Provide the [X, Y] coordinate of the cell's center where the given text is located.  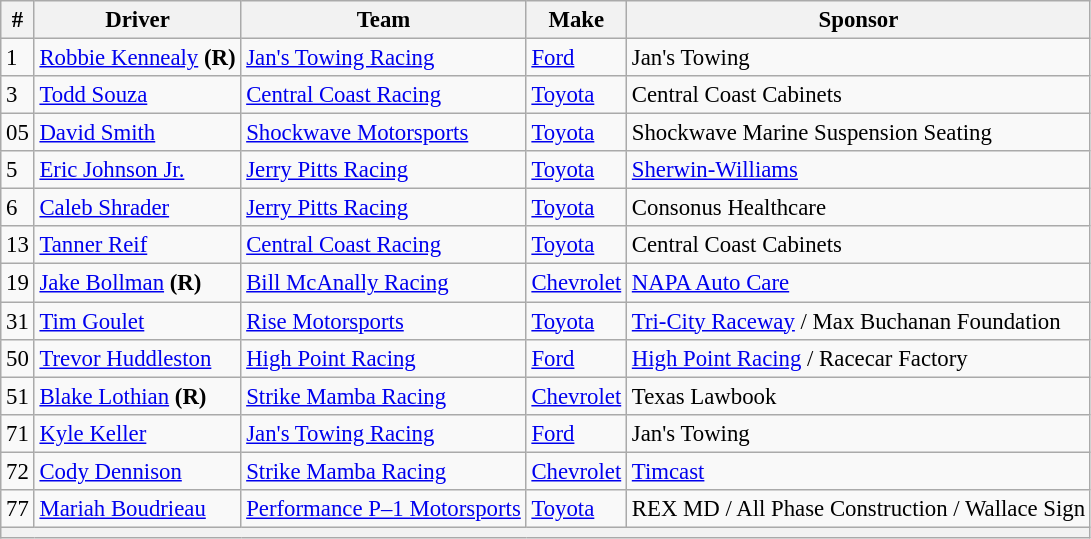
NAPA Auto Care [859, 283]
Sherwin-Williams [859, 170]
Sponsor [859, 20]
Caleb Shrader [138, 208]
1 [18, 58]
Trevor Huddleston [138, 358]
72 [18, 471]
Tri-City Raceway / Max Buchanan Foundation [859, 321]
05 [18, 133]
Mariah Boudrieau [138, 509]
Blake Lothian (R) [138, 396]
High Point Racing [384, 358]
Consonus Healthcare [859, 208]
77 [18, 509]
Todd Souza [138, 95]
Texas Lawbook [859, 396]
Kyle Keller [138, 433]
# [18, 20]
50 [18, 358]
13 [18, 245]
Rise Motorsports [384, 321]
Cody Dennison [138, 471]
Robbie Kennealy (R) [138, 58]
5 [18, 170]
19 [18, 283]
Timcast [859, 471]
High Point Racing / Racecar Factory [859, 358]
71 [18, 433]
David Smith [138, 133]
Driver [138, 20]
Make [576, 20]
Jake Bollman (R) [138, 283]
Performance P–1 Motorsports [384, 509]
Eric Johnson Jr. [138, 170]
Shockwave Marine Suspension Seating [859, 133]
31 [18, 321]
Tim Goulet [138, 321]
Team [384, 20]
REX MD / All Phase Construction / Wallace Sign [859, 509]
6 [18, 208]
3 [18, 95]
Shockwave Motorsports [384, 133]
Tanner Reif [138, 245]
51 [18, 396]
Bill McAnally Racing [384, 283]
